Find where the given text appears and provide that cell's center as (x, y) coordinate. 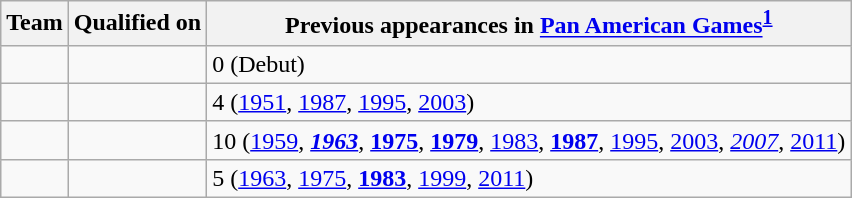
4 (1951, 1987, 1995, 2003) (529, 102)
0 (Debut) (529, 64)
Team (35, 24)
Previous appearances in Pan American Games1 (529, 24)
5 (1963, 1975, 1983, 1999, 2011) (529, 178)
10 (1959, 1963, 1975, 1979, 1983, 1987, 1995, 2003, 2007, 2011) (529, 140)
Qualified on (137, 24)
